Detect which cell encompasses the target text, then output its [X, Y] center coordinate. 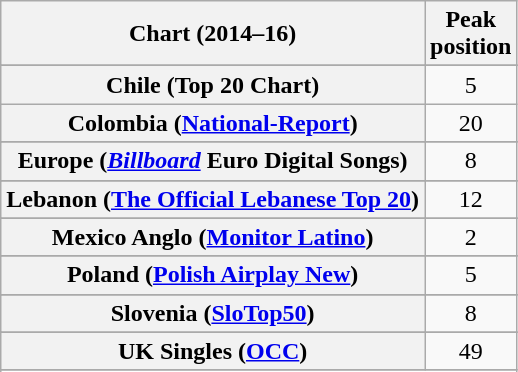
Lebanon (The Official Lebanese Top 20) [213, 199]
Mexico Anglo (Monitor Latino) [213, 237]
Poland (Polish Airplay New) [213, 275]
2 [471, 237]
49 [471, 351]
Colombia (National-Report) [213, 123]
Chile (Top 20 Chart) [213, 85]
Peakposition [471, 34]
20 [471, 123]
12 [471, 199]
Slovenia (SloTop50) [213, 313]
Chart (2014–16) [213, 34]
UK Singles (OCC) [213, 351]
Europe (Billboard Euro Digital Songs) [213, 161]
